Capture the cell that displays the provided text and extract its [X, Y] central coordinate. 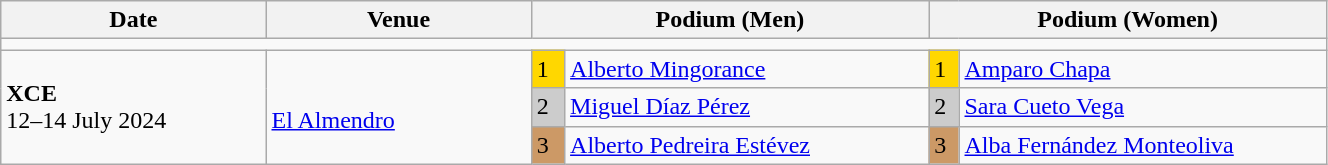
Podium (Women) [1128, 20]
Podium (Men) [730, 20]
Miguel Díaz Pérez [747, 107]
Date [134, 20]
Venue [398, 20]
El Almendro [398, 107]
Amparo Chapa [1142, 69]
XCE 12–14 July 2024 [134, 107]
Alberto Mingorance [747, 69]
Sara Cueto Vega [1142, 107]
Alba Fernández Monteoliva [1142, 145]
Alberto Pedreira Estévez [747, 145]
